Scan for the cell matching the given text and deliver its [x, y] coordinate at center. 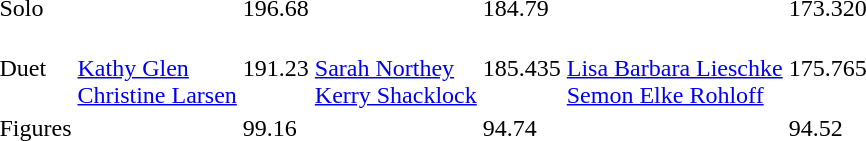
185.435 [522, 68]
Kathy GlenChristine Larsen [157, 68]
191.23 [276, 68]
Lisa Barbara LieschkeSemon Elke Rohloff [674, 68]
Sarah NortheyKerry Shacklock [396, 68]
